Identify which cell holds the provided text, then report its (X, Y) central coordinate. 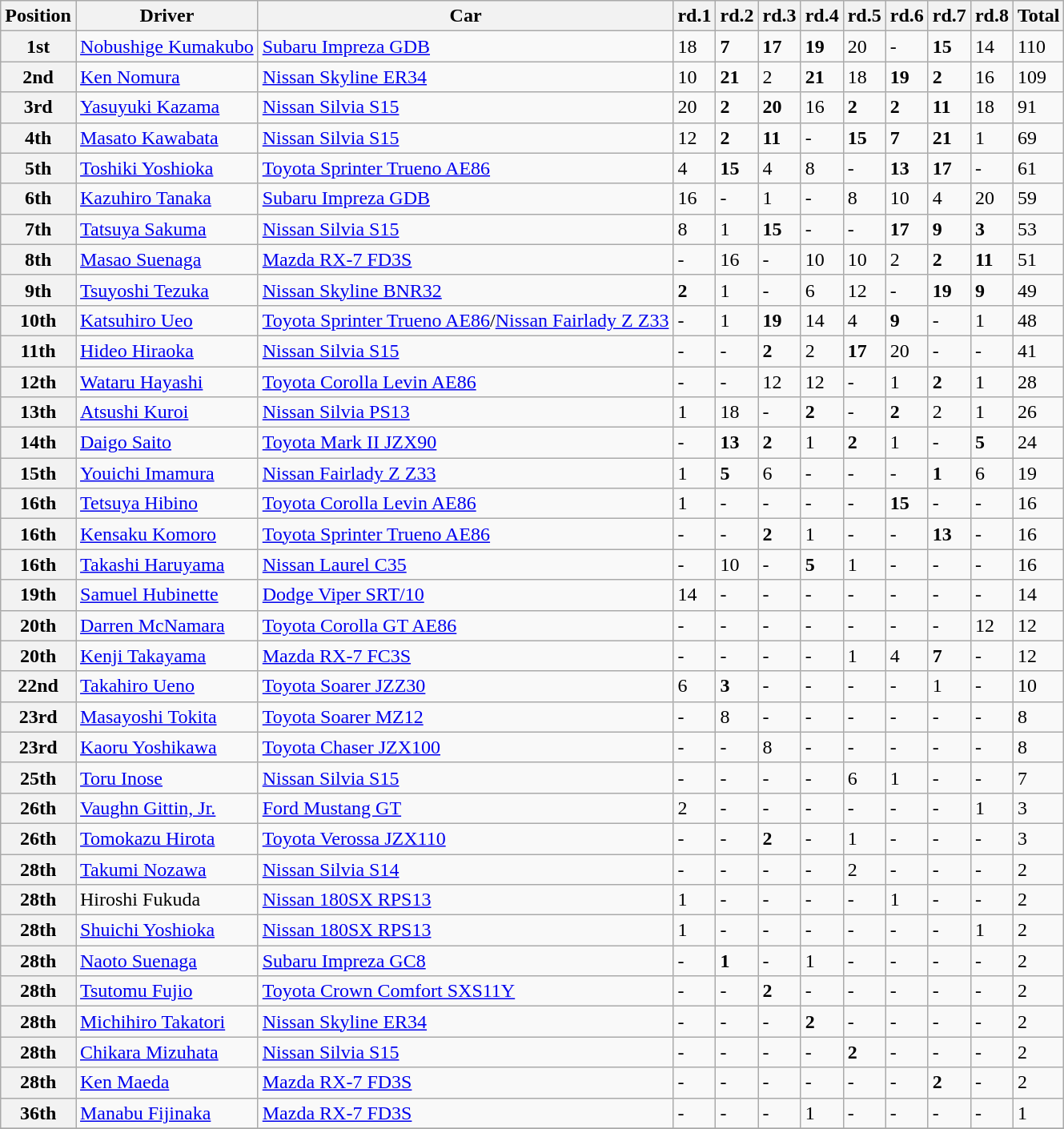
Takashi Haruyama (167, 564)
10th (38, 320)
Dodge Viper SRT/10 (466, 595)
Toyota Chaser JZX100 (466, 747)
Tsuyoshi Tezuka (167, 290)
rd.3 (780, 16)
4th (38, 138)
Kenji Takayama (167, 656)
Tsutomu Fujio (167, 991)
Youichi Imamura (167, 473)
Katsuhiro Ueo (167, 320)
rd.7 (950, 16)
Toyota Crown Comfort SXS11Y (466, 991)
Nobushige Kumakubo (167, 46)
Ken Nomura (167, 77)
Nissan Skyline BNR32 (466, 290)
Masato Kawabata (167, 138)
Mazda RX-7 FC3S (466, 656)
rd.1 (695, 16)
3rd (38, 107)
13th (38, 412)
69 (1038, 138)
Subaru Impreza GC8 (466, 961)
19th (38, 595)
2nd (38, 77)
Nissan Silvia S14 (466, 869)
61 (1038, 168)
28 (1038, 382)
Kazuhiro Tanaka (167, 199)
Kensaku Komoro (167, 534)
rd.6 (906, 16)
Nissan Fairlady Z Z33 (466, 473)
15th (38, 473)
Tatsuya Sakuma (167, 229)
Nissan Silvia PS13 (466, 412)
Kaoru Yoshikawa (167, 747)
51 (1038, 259)
Masayoshi Tokita (167, 717)
22nd (38, 686)
25th (38, 777)
Vaughn Gittin, Jr. (167, 808)
Car (466, 16)
7th (38, 229)
24 (1038, 443)
Ford Mustang GT (466, 808)
Toshiki Yoshioka (167, 168)
1st (38, 46)
Shuichi Yoshioka (167, 930)
rd.4 (821, 16)
Takahiro Ueno (167, 686)
59 (1038, 199)
Toyota Corolla GT AE86 (466, 625)
Samuel Hubinette (167, 595)
12th (38, 382)
91 (1038, 107)
26 (1038, 412)
Atsushi Kuroi (167, 412)
8th (38, 259)
Driver (167, 16)
6th (38, 199)
110 (1038, 46)
rd.8 (991, 16)
Toyota Verossa JZX110 (466, 838)
41 (1038, 351)
49 (1038, 290)
109 (1038, 77)
Masao Suenaga (167, 259)
Michihiro Takatori (167, 1022)
Tomokazu Hirota (167, 838)
Yasuyuki Kazama (167, 107)
rd.5 (865, 16)
Naoto Suenaga (167, 961)
Toyota Soarer MZ12 (466, 717)
Nissan Laurel C35 (466, 564)
Hideo Hiraoka (167, 351)
Manabu Fijinaka (167, 1113)
Daigo Saito (167, 443)
5th (38, 168)
Total (1038, 16)
Chikara Mizuhata (167, 1052)
9th (38, 290)
Hiroshi Fukuda (167, 900)
53 (1038, 229)
11th (38, 351)
14th (38, 443)
48 (1038, 320)
Darren McNamara (167, 625)
Toyota Mark II JZX90 (466, 443)
rd.2 (737, 16)
Toyota Soarer JZZ30 (466, 686)
Ken Maeda (167, 1083)
Toru Inose (167, 777)
Position (38, 16)
Tetsuya Hibino (167, 504)
Toyota Sprinter Trueno AE86/Nissan Fairlady Z Z33 (466, 320)
36th (38, 1113)
Wataru Hayashi (167, 382)
Takumi Nozawa (167, 869)
